Locate the cell with the specified text and output its [X, Y] center coordinate. 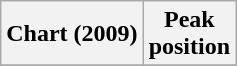
Peakposition [189, 34]
Chart (2009) [72, 34]
